Detect which cell encompasses the target text, then output its [x, y] center coordinate. 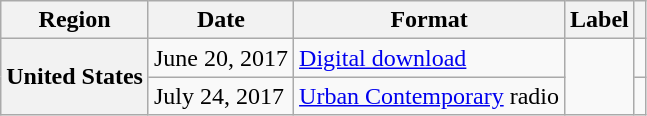
July 24, 2017 [220, 96]
Format [430, 20]
Urban Contemporary radio [430, 96]
Date [220, 20]
June 20, 2017 [220, 58]
United States [75, 77]
Label [600, 20]
Digital download [430, 58]
Region [75, 20]
